Extract the (x, y) coordinate from the center of the cell holding the provided text.  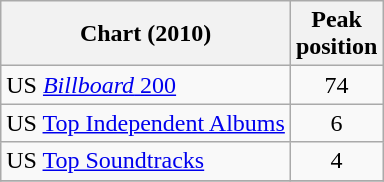
US Top Soundtracks (146, 161)
Peakposition (336, 34)
4 (336, 161)
6 (336, 123)
US Top Independent Albums (146, 123)
US Billboard 200 (146, 85)
74 (336, 85)
Chart (2010) (146, 34)
